Find where the given text appears and provide that cell's center as [x, y] coordinate. 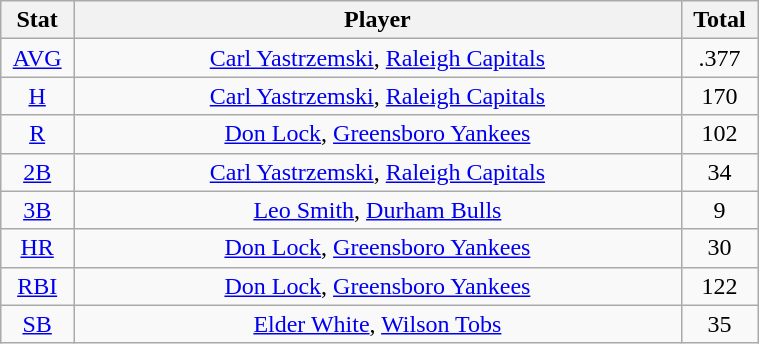
H [38, 96]
170 [719, 96]
Total [719, 20]
3B [38, 210]
HR [38, 248]
RBI [38, 286]
34 [719, 172]
Elder White, Wilson Tobs [378, 324]
102 [719, 134]
Leo Smith, Durham Bulls [378, 210]
Stat [38, 20]
R [38, 134]
2B [38, 172]
Player [378, 20]
30 [719, 248]
SB [38, 324]
.377 [719, 58]
122 [719, 286]
AVG [38, 58]
35 [719, 324]
9 [719, 210]
